Return [X, Y] of the center of cell containing provided text 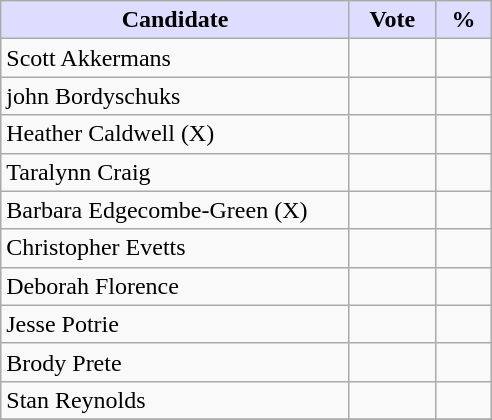
Christopher Evetts [176, 248]
Heather Caldwell (X) [176, 134]
Barbara Edgecombe-Green (X) [176, 210]
Stan Reynolds [176, 400]
Taralynn Craig [176, 172]
john Bordyschuks [176, 96]
Jesse Potrie [176, 324]
% [463, 20]
Candidate [176, 20]
Scott Akkermans [176, 58]
Deborah Florence [176, 286]
Vote [392, 20]
Brody Prete [176, 362]
